Capture the cell that displays the provided text and extract its [X, Y] central coordinate. 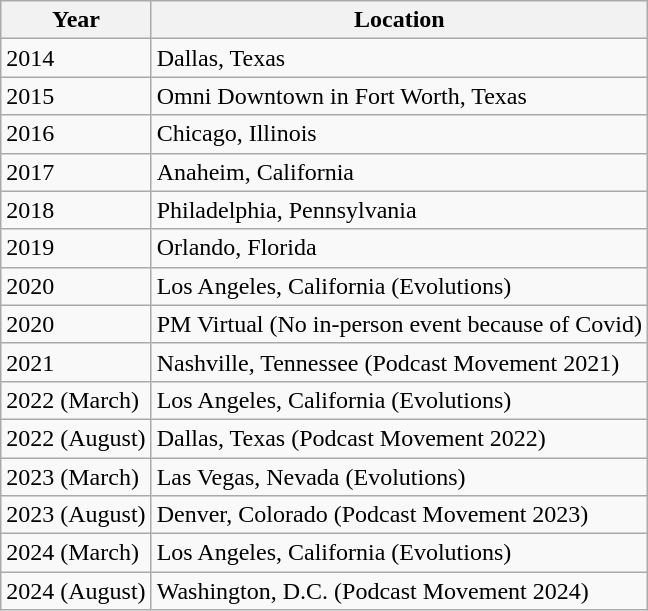
2021 [76, 362]
2018 [76, 210]
Year [76, 20]
2015 [76, 96]
2023 (August) [76, 515]
Nashville, Tennessee (Podcast Movement 2021) [399, 362]
Omni Downtown in Fort Worth, Texas [399, 96]
Orlando, Florida [399, 248]
2014 [76, 58]
Las Vegas, Nevada (Evolutions) [399, 477]
Location [399, 20]
2024 (August) [76, 591]
Washington, D.C. (Podcast Movement 2024) [399, 591]
2022 (August) [76, 438]
PM Virtual (No in-person event because of Covid) [399, 324]
2024 (March) [76, 553]
Chicago, Illinois [399, 134]
Dallas, Texas [399, 58]
Denver, Colorado (Podcast Movement 2023) [399, 515]
2023 (March) [76, 477]
2016 [76, 134]
2019 [76, 248]
Anaheim, California [399, 172]
Dallas, Texas (Podcast Movement 2022) [399, 438]
2017 [76, 172]
2022 (March) [76, 400]
Philadelphia, Pennsylvania [399, 210]
